Provide the [x, y] coordinate of the cell's center where the given text is located.  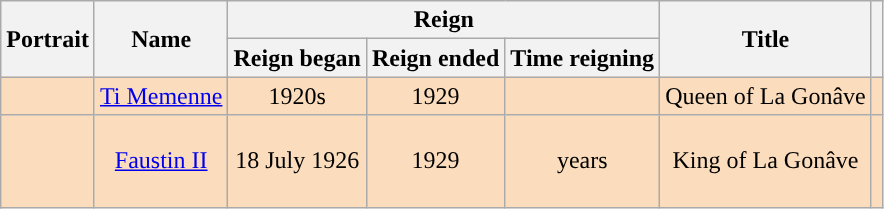
King of La Gonâve [766, 161]
Queen of La Gonâve [766, 96]
Reign ended [435, 58]
Time reigning [582, 58]
18 July 1926 [297, 161]
Reign began [297, 58]
Name [161, 39]
years [582, 161]
Portrait [48, 39]
1920s [297, 96]
Reign [444, 20]
Faustin II [161, 161]
Ti Memenne [161, 96]
Title [766, 39]
